Scan for the cell matching the given text and deliver its [X, Y] coordinate at center. 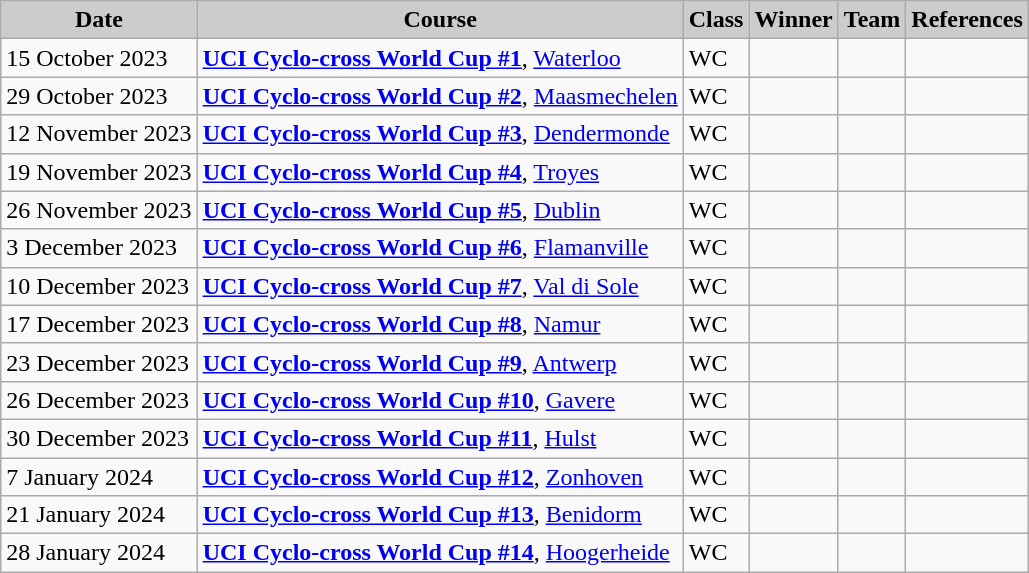
12 November 2023 [99, 134]
References [968, 20]
Team [872, 20]
Date [99, 20]
15 October 2023 [99, 58]
UCI Cyclo-cross World Cup #6, Flamanville [440, 248]
21 January 2024 [99, 515]
28 January 2024 [99, 553]
Course [440, 20]
UCI Cyclo-cross World Cup #3, Dendermonde [440, 134]
30 December 2023 [99, 438]
UCI Cyclo-cross World Cup #13, Benidorm [440, 515]
UCI Cyclo-cross World Cup #14, Hoogerheide [440, 553]
UCI Cyclo-cross World Cup #12, Zonhoven [440, 477]
UCI Cyclo-cross World Cup #8, Namur [440, 324]
26 December 2023 [99, 400]
UCI Cyclo-cross World Cup #2, Maasmechelen [440, 96]
UCI Cyclo-cross World Cup #5, Dublin [440, 210]
10 December 2023 [99, 286]
UCI Cyclo-cross World Cup #1, Waterloo [440, 58]
3 December 2023 [99, 248]
UCI Cyclo-cross World Cup #9, Antwerp [440, 362]
UCI Cyclo-cross World Cup #10, Gavere [440, 400]
23 December 2023 [99, 362]
7 January 2024 [99, 477]
UCI Cyclo-cross World Cup #7, Val di Sole [440, 286]
19 November 2023 [99, 172]
17 December 2023 [99, 324]
UCI Cyclo-cross World Cup #4, Troyes [440, 172]
Winner [794, 20]
Class [716, 20]
29 October 2023 [99, 96]
26 November 2023 [99, 210]
UCI Cyclo-cross World Cup #11, Hulst [440, 438]
